Output the (X, Y) coordinate of the center of the cell containing the given text.  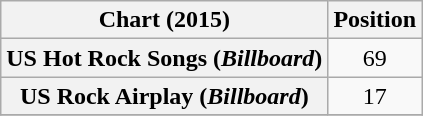
US Hot Rock Songs (Billboard) (164, 58)
69 (375, 58)
17 (375, 96)
Position (375, 20)
Chart (2015) (164, 20)
US Rock Airplay (Billboard) (164, 96)
